For the text-containing cell, return its midpoint in [X, Y] coordinate format. 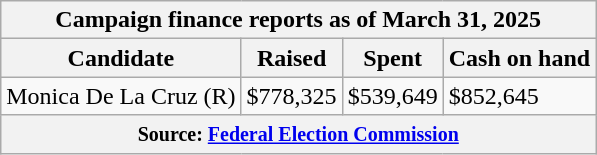
$852,645 [519, 96]
Cash on hand [519, 58]
Campaign finance reports as of March 31, 2025 [298, 20]
Source: Federal Election Commission [298, 134]
Raised [292, 58]
$778,325 [292, 96]
Candidate [121, 58]
$539,649 [392, 96]
Monica De La Cruz (R) [121, 96]
Spent [392, 58]
